Search for the cell housing the specified text and yield its (x, y) center coordinate. 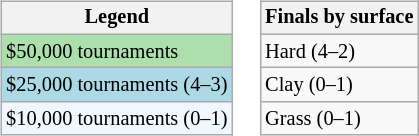
$10,000 tournaments (0–1) (116, 119)
Finals by surface (339, 18)
Clay (0–1) (339, 85)
Grass (0–1) (339, 119)
$25,000 tournaments (4–3) (116, 85)
Legend (116, 18)
Hard (4–2) (339, 51)
$50,000 tournaments (116, 51)
